Locate the cell with the specified text and output its [x, y] center coordinate. 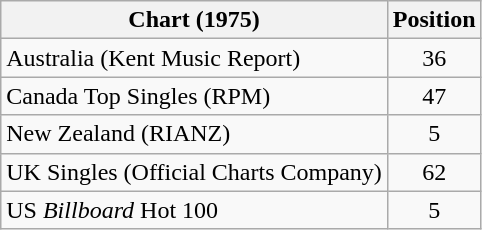
36 [434, 58]
Australia (Kent Music Report) [194, 58]
Position [434, 20]
UK Singles (Official Charts Company) [194, 172]
47 [434, 96]
Chart (1975) [194, 20]
Canada Top Singles (RPM) [194, 96]
US Billboard Hot 100 [194, 210]
New Zealand (RIANZ) [194, 134]
62 [434, 172]
